Capture the cell that displays the provided text and extract its (X, Y) central coordinate. 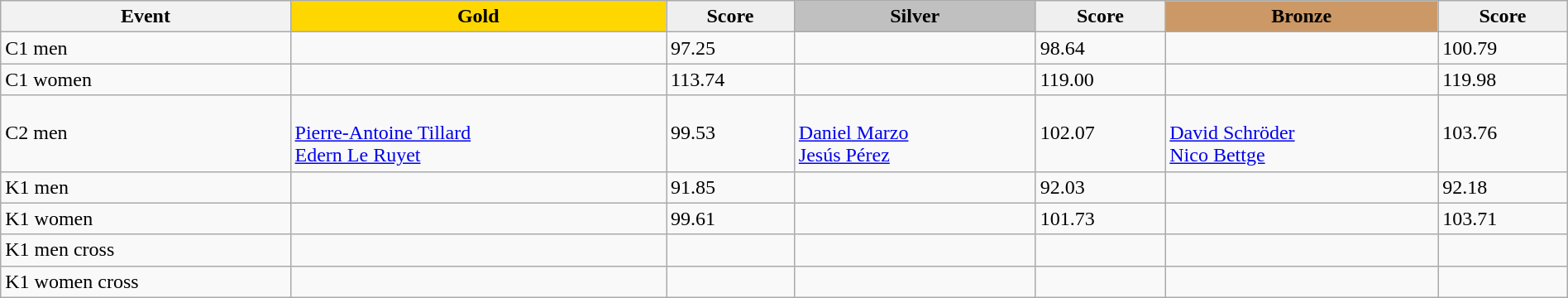
Gold (478, 17)
Event (146, 17)
102.07 (1100, 133)
Pierre-Antoine TillardEdern Le Ruyet (478, 133)
C1 men (146, 48)
99.53 (731, 133)
C2 men (146, 133)
103.71 (1503, 219)
C1 women (146, 79)
K1 women (146, 219)
Silver (915, 17)
92.18 (1503, 187)
K1 men (146, 187)
119.00 (1100, 79)
92.03 (1100, 187)
Bronze (1302, 17)
91.85 (731, 187)
K1 men cross (146, 250)
119.98 (1503, 79)
103.76 (1503, 133)
100.79 (1503, 48)
113.74 (731, 79)
97.25 (731, 48)
101.73 (1100, 219)
98.64 (1100, 48)
99.61 (731, 219)
David SchröderNico Bettge (1302, 133)
Daniel MarzoJesús Pérez (915, 133)
K1 women cross (146, 281)
